Determine the [x, y] coordinate at the center of the cell enclosing the given text.  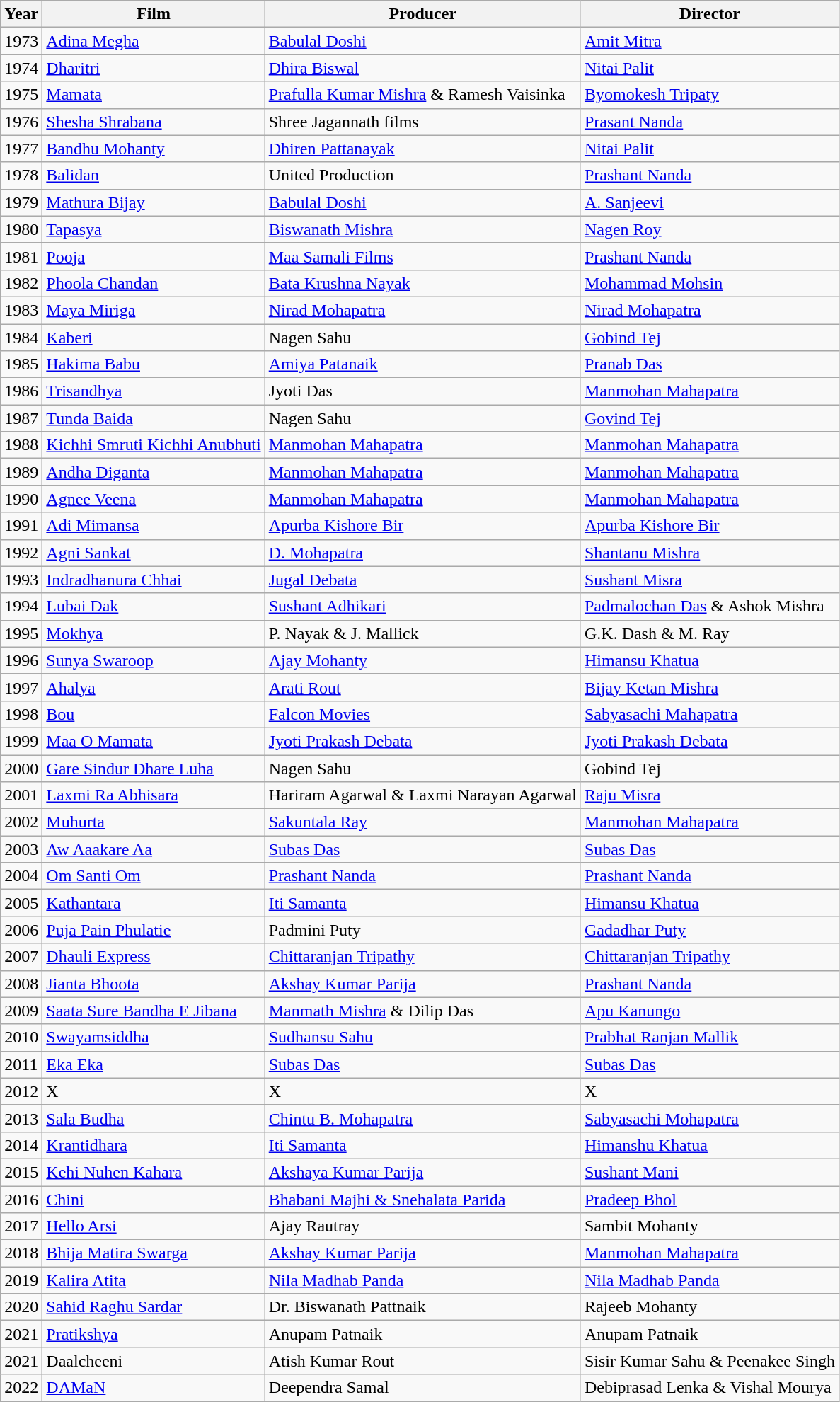
Dr. Biswanath Pattnaik [422, 1307]
Sushant Adhikari [422, 607]
Bandhu Mohanty [154, 149]
1979 [21, 202]
Kaberi [154, 338]
Ahalya [154, 687]
Padmini Puty [422, 930]
1986 [21, 391]
Hariram Agarwal & Laxmi Narayan Agarwal [422, 795]
Kathantara [154, 903]
Sambit Mohanty [709, 1226]
Kichhi Smruti Kichhi Anubhuti [154, 445]
Shantanu Mishra [709, 553]
Adi Mimansa [154, 526]
1978 [21, 176]
Pradeep Bhol [709, 1200]
Sudhansu Sahu [422, 1038]
1991 [21, 526]
1973 [21, 41]
2022 [21, 1388]
1985 [21, 364]
2007 [21, 957]
Tapasya [154, 229]
Hello Arsi [154, 1226]
2019 [21, 1280]
Balidan [154, 176]
1981 [21, 256]
Prafulla Kumar Mishra & Ramesh Vaisinka [422, 95]
2010 [21, 1038]
2011 [21, 1064]
Himanshu Khatua [709, 1145]
Trisandhya [154, 391]
Andha Diganta [154, 472]
1984 [21, 338]
Biswanath Mishra [422, 229]
2004 [21, 876]
1990 [21, 499]
Kalira Atita [154, 1280]
1977 [21, 149]
1997 [21, 687]
Maya Miriga [154, 310]
1993 [21, 580]
Prabhat Ranjan Mallik [709, 1038]
1996 [21, 660]
Sahid Raghu Sardar [154, 1307]
2018 [21, 1253]
2005 [21, 903]
2016 [21, 1200]
2008 [21, 984]
1976 [21, 122]
2001 [21, 795]
Apu Kanungo [709, 1011]
P. Nayak & J. Mallick [422, 633]
Debiprasad Lenka & Vishal Mourya [709, 1388]
Ajay Rautray [422, 1226]
Jyoti Das [422, 391]
Tunda Baida [154, 418]
2002 [21, 822]
Ajay Mohanty [422, 660]
Adina Megha [154, 41]
Daalcheeni [154, 1361]
2017 [21, 1226]
Amiya Patanaik [422, 364]
2006 [21, 930]
1988 [21, 445]
2000 [21, 768]
Eka Eka [154, 1064]
Bou [154, 714]
Maa O Mamata [154, 741]
Sisir Kumar Sahu & Peenakee Singh [709, 1361]
Phoola Chandan [154, 283]
Amit Mitra [709, 41]
Lubai Dak [154, 607]
2015 [21, 1172]
Raju Misra [709, 795]
United Production [422, 176]
Bhabani Majhi & Snehalata Parida [422, 1200]
A. Sanjeevi [709, 202]
2013 [21, 1118]
Film [154, 14]
Arati Rout [422, 687]
Laxmi Ra Abhisara [154, 795]
Gadadhar Puty [709, 930]
Shree Jagannath films [422, 122]
Mamata [154, 95]
Aw Aaakare Aa [154, 849]
Nagen Roy [709, 229]
Krantidhara [154, 1145]
Puja Pain Phulatie [154, 930]
Hakima Babu [154, 364]
1995 [21, 633]
2020 [21, 1307]
Atish Kumar Rout [422, 1361]
Rajeeb Mohanty [709, 1307]
Sakuntala Ray [422, 822]
Sabyasachi Mahapatra [709, 714]
Dhiren Pattanayak [422, 149]
Jugal Debata [422, 580]
1992 [21, 553]
1975 [21, 95]
Pratikshya [154, 1334]
Indradhanura Chhai [154, 580]
1982 [21, 283]
Dharitri [154, 68]
Mathura Bijay [154, 202]
Chintu B. Mohapatra [422, 1118]
1980 [21, 229]
2009 [21, 1011]
Byomokesh Tripaty [709, 95]
Deependra Samal [422, 1388]
Falcon Movies [422, 714]
Kehi Nuhen Kahara [154, 1172]
Chini [154, 1200]
Sushant Mani [709, 1172]
1999 [21, 741]
Shesha Shrabana [154, 122]
Gare Sindur Dhare Luha [154, 768]
1974 [21, 68]
Pranab Das [709, 364]
Jianta Bhoota [154, 984]
Saata Sure Bandha E Jibana [154, 1011]
DAMaN [154, 1388]
Dhauli Express [154, 957]
Govind Tej [709, 418]
Bata Krushna Nayak [422, 283]
Swayamsiddha [154, 1038]
Sushant Misra [709, 580]
1989 [21, 472]
Sala Budha [154, 1118]
1983 [21, 310]
Bijay Ketan Mishra [709, 687]
Agni Sankat [154, 553]
Om Santi Om [154, 876]
Agnee Veena [154, 499]
Mokhya [154, 633]
Pooja [154, 256]
Sunya Swaroop [154, 660]
Padmalochan Das & Ashok Mishra [709, 607]
Sabyasachi Mohapatra [709, 1118]
1994 [21, 607]
D. Mohapatra [422, 553]
2003 [21, 849]
Manmath Mishra & Dilip Das [422, 1011]
Bhija Matira Swarga [154, 1253]
Director [709, 14]
1987 [21, 418]
G.K. Dash & M. Ray [709, 633]
Mohammad Mohsin [709, 283]
Dhira Biswal [422, 68]
Year [21, 14]
Maa Samali Films [422, 256]
Prasant Nanda [709, 122]
Producer [422, 14]
1998 [21, 714]
2012 [21, 1091]
2014 [21, 1145]
Muhurta [154, 822]
Akshaya Kumar Parija [422, 1172]
